Pinpoint the cell where the given text exists, returning its (X, Y) midpoint coordinate. 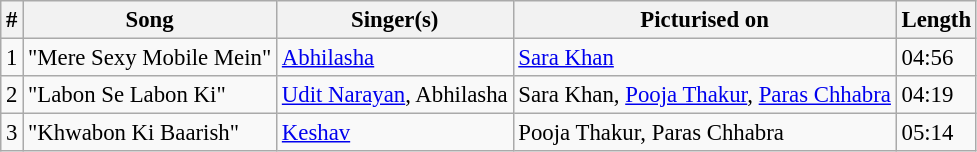
Picturised on (704, 20)
# (12, 20)
1 (12, 58)
2 (12, 95)
Singer(s) (395, 20)
"Khwabon Ki Baarish" (150, 133)
Pooja Thakur, Paras Chhabra (704, 133)
Sara Khan, Pooja Thakur, Paras Chhabra (704, 95)
Sara Khan (704, 58)
Abhilasha (395, 58)
05:14 (936, 133)
Udit Narayan, Abhilasha (395, 95)
Length (936, 20)
"Labon Se Labon Ki" (150, 95)
3 (12, 133)
Song (150, 20)
04:56 (936, 58)
"Mere Sexy Mobile Mein" (150, 58)
Keshav (395, 133)
04:19 (936, 95)
